Output the (x, y) coordinate of the center of the cell containing the given text.  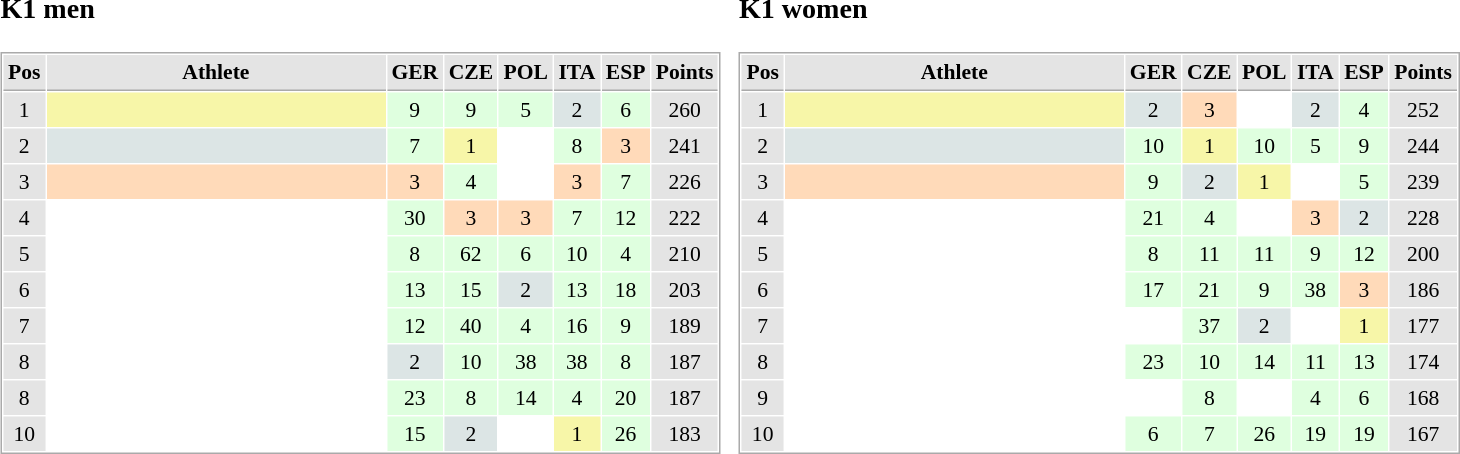
241 (684, 146)
17 (1153, 290)
62 (470, 254)
186 (1424, 290)
40 (470, 326)
20 (626, 398)
252 (1424, 110)
18 (626, 290)
30 (415, 218)
203 (684, 290)
222 (684, 218)
189 (684, 326)
174 (1424, 362)
226 (684, 182)
239 (1424, 182)
244 (1424, 146)
260 (684, 110)
210 (684, 254)
168 (1424, 398)
16 (577, 326)
228 (1424, 218)
37 (1210, 326)
167 (1424, 434)
183 (684, 434)
177 (1424, 326)
200 (1424, 254)
